Return (x, y) of the center of cell containing provided text 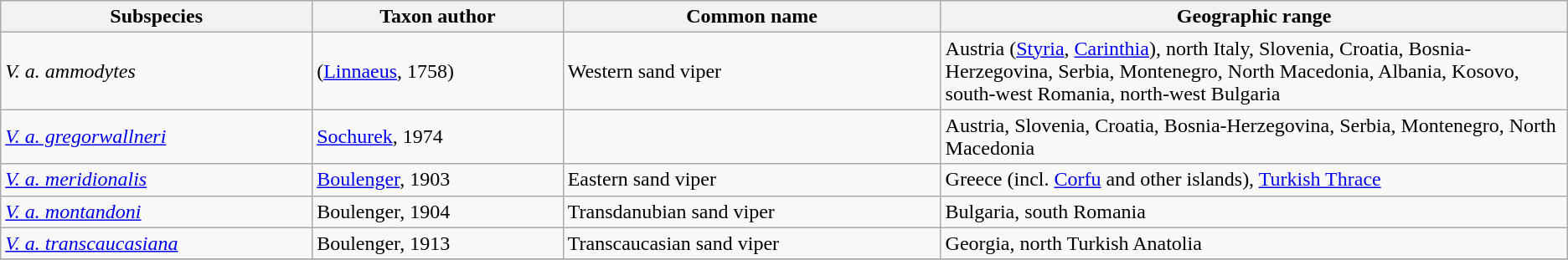
Boulenger, 1904 (438, 212)
Geographic range (1254, 17)
Subspecies (157, 17)
V. a. montandoni (157, 212)
Taxon author (438, 17)
Boulenger, 1903 (438, 180)
V. a. gregorwallneri (157, 137)
(Linnaeus, 1758) (438, 71)
Bulgaria, south Romania (1254, 212)
Sochurek, 1974 (438, 137)
Austria, Slovenia, Croatia, Bosnia-Herzegovina, Serbia, Montenegro, North Macedonia (1254, 137)
Boulenger, 1913 (438, 243)
Georgia, north Turkish Anatolia (1254, 243)
Western sand viper (752, 71)
Eastern sand viper (752, 180)
Greece (incl. Corfu and other islands), Turkish Thrace (1254, 180)
Transcaucasian sand viper (752, 243)
V. a. meridionalis (157, 180)
V. a. transcaucasiana (157, 243)
Transdanubian sand viper (752, 212)
V. a. ammodytes (157, 71)
Common name (752, 17)
